From the cell containing the given text, extract its center point as [x, y] coordinate. 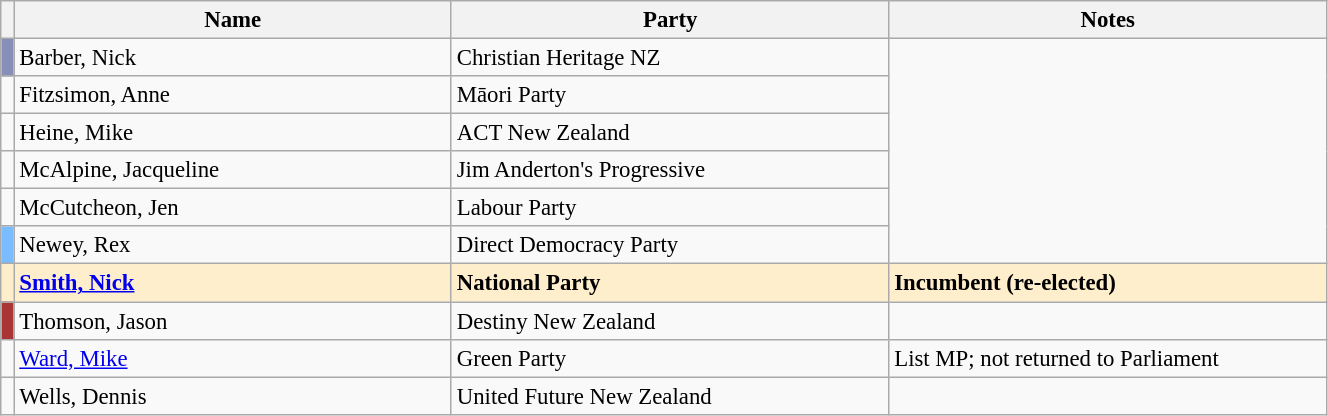
Name [232, 20]
Newey, Rex [232, 245]
Notes [1108, 20]
Direct Democracy Party [670, 245]
Heine, Mike [232, 133]
List MP; not returned to Parliament [1108, 358]
Green Party [670, 358]
Barber, Nick [232, 58]
ACT New Zealand [670, 133]
Party [670, 20]
United Future New Zealand [670, 396]
Incumbent (re-elected) [1108, 283]
Labour Party [670, 208]
Jim Anderton's Progressive [670, 170]
McAlpine, Jacqueline [232, 170]
Smith, Nick [232, 283]
Ward, Mike [232, 358]
Māori Party [670, 95]
Fitzsimon, Anne [232, 95]
Christian Heritage NZ [670, 58]
Wells, Dennis [232, 396]
National Party [670, 283]
Destiny New Zealand [670, 321]
Thomson, Jason [232, 321]
McCutcheon, Jen [232, 208]
